For the text-containing cell, return its midpoint in [X, Y] coordinate format. 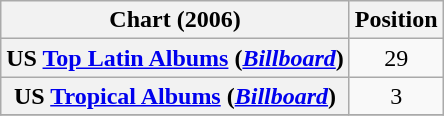
Position [396, 20]
3 [396, 96]
Chart (2006) [176, 20]
29 [396, 58]
US Top Latin Albums (Billboard) [176, 58]
US Tropical Albums (Billboard) [176, 96]
